Capture the cell that displays the provided text and extract its [x, y] central coordinate. 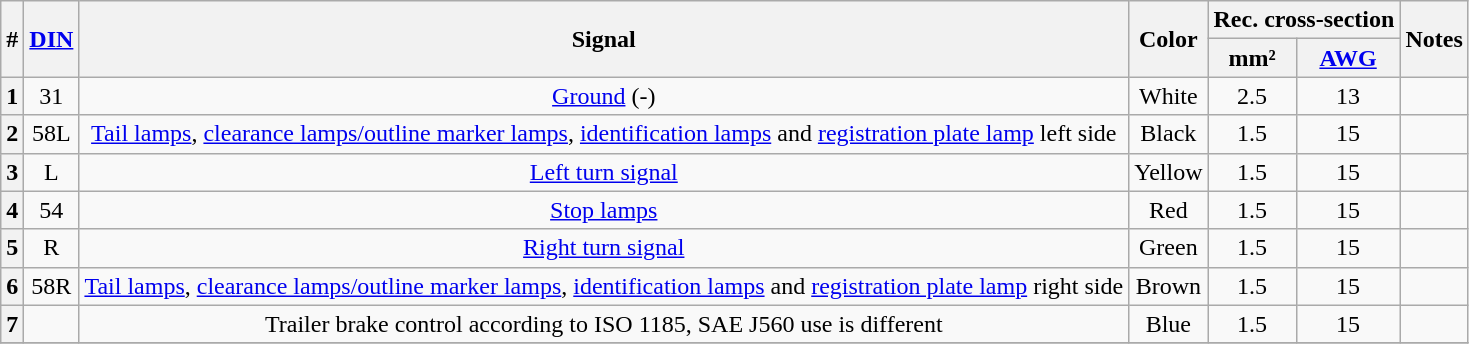
2.5 [1252, 96]
Right turn signal [604, 248]
Black [1168, 134]
3 [12, 172]
4 [12, 210]
Yellow [1168, 172]
Stop lamps [604, 210]
# [12, 39]
Ground (-) [604, 96]
Rec. cross-section [1304, 20]
2 [12, 134]
58R [52, 286]
Signal [604, 39]
Blue [1168, 324]
Tail lamps, clearance lamps/outline marker lamps, identification lamps and registration plate lamp right side [604, 286]
1 [12, 96]
58L [52, 134]
Trailer brake control according to ISO 1185, SAE J560 use is different [604, 324]
Brown [1168, 286]
Green [1168, 248]
Color [1168, 39]
White [1168, 96]
6 [12, 286]
Red [1168, 210]
7 [12, 324]
mm² [1252, 58]
Notes [1434, 39]
L [52, 172]
DIN [52, 39]
R [52, 248]
Tail lamps, clearance lamps/outline marker lamps, identification lamps and registration plate lamp left side [604, 134]
54 [52, 210]
31 [52, 96]
Left turn signal [604, 172]
13 [1348, 96]
AWG [1348, 58]
5 [12, 248]
